Search for the cell housing the specified text and yield its [X, Y] center coordinate. 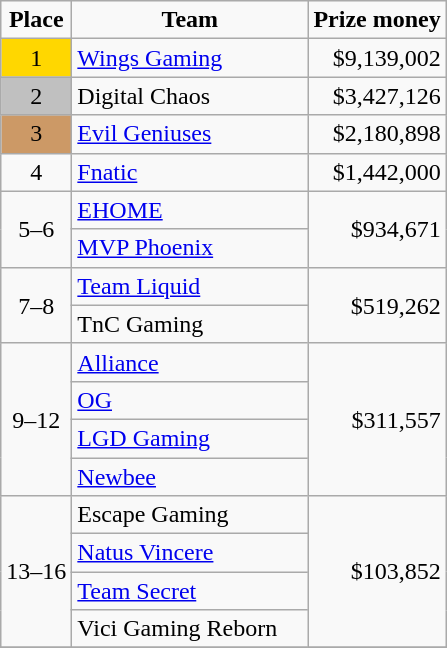
Alliance [190, 362]
13–16 [36, 572]
1 [36, 58]
4 [36, 172]
Team Secret [190, 591]
$9,139,002 [377, 58]
$1,442,000 [377, 172]
TnC Gaming [190, 324]
3 [36, 134]
OG [190, 400]
$934,671 [377, 229]
$3,427,126 [377, 96]
$519,262 [377, 305]
MVP Phoenix [190, 248]
Wings Gaming [190, 58]
Prize money [377, 20]
Newbee [190, 477]
Team [190, 20]
Escape Gaming [190, 515]
Vici Gaming Reborn [190, 629]
Place [36, 20]
$2,180,898 [377, 134]
$311,557 [377, 419]
Digital Chaos [190, 96]
$103,852 [377, 572]
7–8 [36, 305]
Natus Vincere [190, 553]
Team Liquid [190, 286]
LGD Gaming [190, 438]
2 [36, 96]
Fnatic [190, 172]
Evil Geniuses [190, 134]
9–12 [36, 419]
5–6 [36, 229]
EHOME [190, 210]
